Capture the cell that displays the provided text and extract its [x, y] central coordinate. 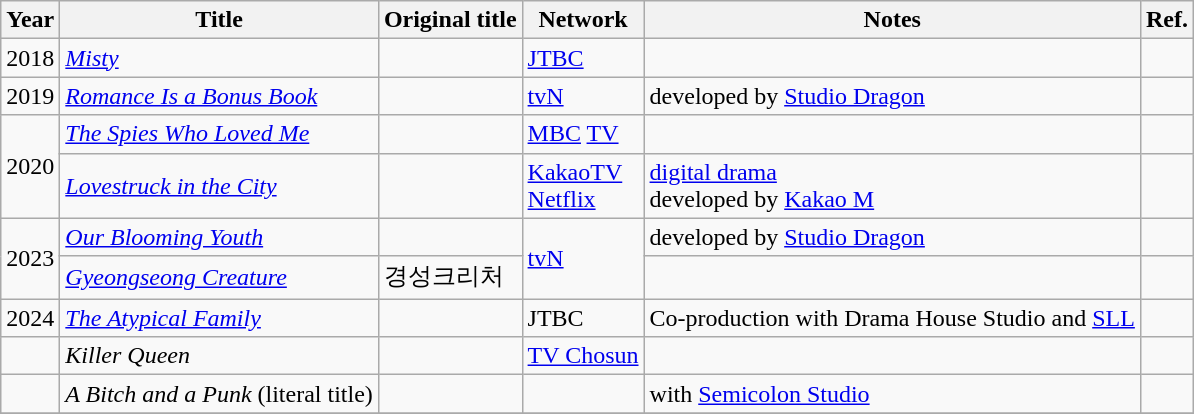
Romance Is a Bonus Book [220, 96]
MBC TV [583, 134]
A Bitch and a Punk (literal title) [220, 394]
2020 [30, 166]
Ref. [1166, 20]
Gyeongseong Creature [220, 278]
Killer Queen [220, 356]
The Atypical Family [220, 318]
KakaoTVNetflix [583, 186]
Lovestruck in the City [220, 186]
Our Blooming Youth [220, 237]
with Semicolon Studio [892, 394]
2019 [30, 96]
Notes [892, 20]
Misty [220, 58]
The Spies Who Loved Me [220, 134]
Network [583, 20]
Title [220, 20]
Year [30, 20]
Original title [450, 20]
2018 [30, 58]
2024 [30, 318]
경성크리처 [450, 278]
2023 [30, 258]
Co-production with Drama House Studio and SLL [892, 318]
TV Chosun [583, 356]
digital dramadeveloped by Kakao M [892, 186]
